Extract the (X, Y) coordinate from the center of the cell holding the provided text.  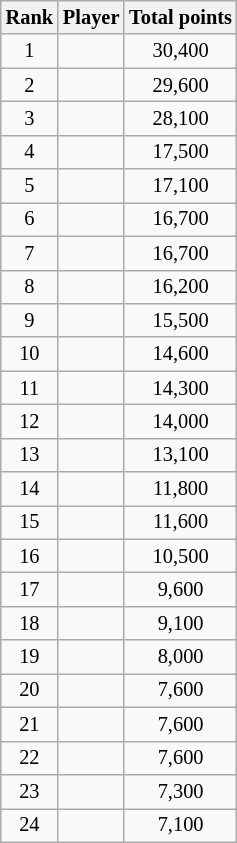
14 (30, 489)
15 (30, 522)
2 (30, 85)
7,100 (180, 825)
13 (30, 455)
5 (30, 186)
7,300 (180, 791)
19 (30, 657)
28,100 (180, 118)
11 (30, 388)
17 (30, 589)
6 (30, 219)
24 (30, 825)
1 (30, 51)
Rank (30, 17)
16 (30, 556)
14,000 (180, 421)
4 (30, 152)
10,500 (180, 556)
8 (30, 287)
Player (91, 17)
15,500 (180, 320)
9,600 (180, 589)
18 (30, 623)
23 (30, 791)
10 (30, 354)
21 (30, 724)
14,600 (180, 354)
12 (30, 421)
8,000 (180, 657)
20 (30, 690)
Total points (180, 17)
9 (30, 320)
9,100 (180, 623)
11,600 (180, 522)
14,300 (180, 388)
3 (30, 118)
16,200 (180, 287)
17,500 (180, 152)
22 (30, 758)
13,100 (180, 455)
11,800 (180, 489)
29,600 (180, 85)
17,100 (180, 186)
7 (30, 253)
30,400 (180, 51)
